Determine the (x, y) coordinate at the center of the cell enclosing the given text.  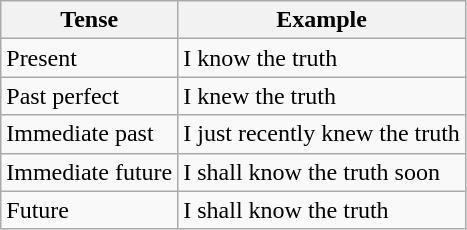
I just recently knew the truth (322, 134)
Present (90, 58)
Future (90, 210)
Immediate future (90, 172)
Immediate past (90, 134)
Example (322, 20)
I shall know the truth (322, 210)
Tense (90, 20)
Past perfect (90, 96)
I knew the truth (322, 96)
I shall know the truth soon (322, 172)
I know the truth (322, 58)
